Determine the (X, Y) coordinate at the center of the cell enclosing the given text.  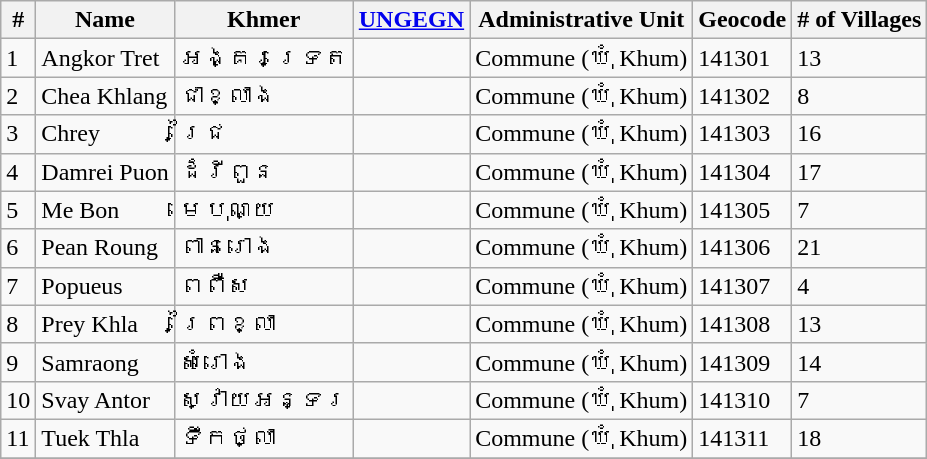
3 (18, 134)
ស្វាយអន្ទរ (264, 400)
Angkor Tret (105, 58)
141301 (742, 58)
Chea Khlang (105, 96)
21 (860, 248)
141310 (742, 400)
សំរោង (264, 362)
16 (860, 134)
Damrei Puon (105, 172)
17 (860, 172)
ទឹកថ្លា (264, 438)
អង្គរទ្រេត (264, 58)
Name (105, 20)
មេបុណ្យ (264, 210)
141304 (742, 172)
Pean Roung (105, 248)
14 (860, 362)
141302 (742, 96)
1 (18, 58)
ព្រៃខ្លា (264, 324)
141311 (742, 438)
Svay Antor (105, 400)
Administrative Unit (582, 20)
Chrey (105, 134)
5 (18, 210)
141307 (742, 286)
Samraong (105, 362)
ជាខ្លាង (264, 96)
ពានរោង (264, 248)
10 (18, 400)
141309 (742, 362)
141308 (742, 324)
6 (18, 248)
Popueus (105, 286)
ពពឺស (264, 286)
141306 (742, 248)
ជ្រៃ (264, 134)
ដំរីពួន (264, 172)
UNGEGN (411, 20)
# (18, 20)
Tuek Thla (105, 438)
2 (18, 96)
141305 (742, 210)
18 (860, 438)
Prey Khla (105, 324)
Khmer (264, 20)
Me Bon (105, 210)
Geocode (742, 20)
141303 (742, 134)
9 (18, 362)
# of Villages (860, 20)
11 (18, 438)
